Find where the given text appears and provide that cell's center as (x, y) coordinate. 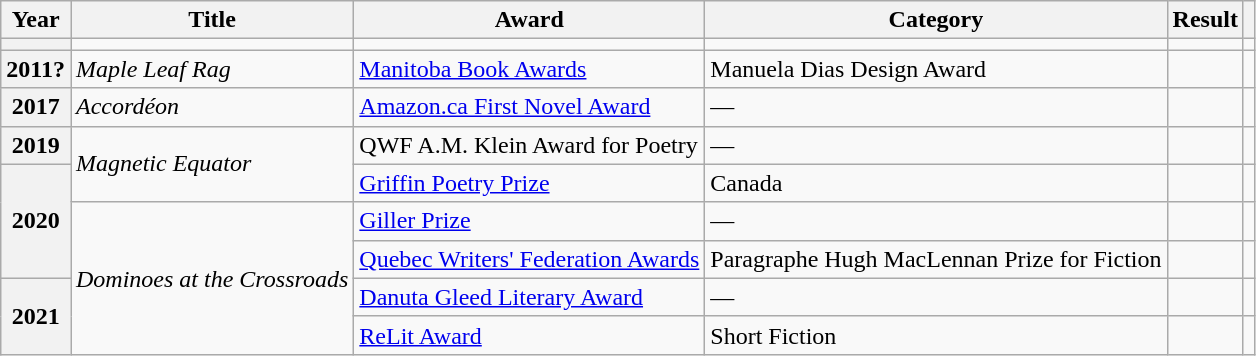
2021 (36, 316)
Short Fiction (936, 335)
Dominoes at the Crossroads (212, 278)
Maple Leaf Rag (212, 69)
Danuta Gleed Literary Award (530, 297)
Category (936, 20)
Result (1205, 20)
Paragraphe Hugh MacLennan Prize for Fiction (936, 259)
Griffin Poetry Prize (530, 183)
ReLit Award (530, 335)
Accordéon (212, 107)
Manitoba Book Awards (530, 69)
Amazon.ca First Novel Award (530, 107)
Giller Prize (530, 221)
Award (530, 20)
Title (212, 20)
Magnetic Equator (212, 164)
2020 (36, 221)
Canada (936, 183)
Year (36, 20)
Quebec Writers' Federation Awards (530, 259)
2011? (36, 69)
2017 (36, 107)
2019 (36, 145)
Manuela Dias Design Award (936, 69)
QWF A.M. Klein Award for Poetry (530, 145)
